Capture the cell that displays the provided text and extract its [X, Y] central coordinate. 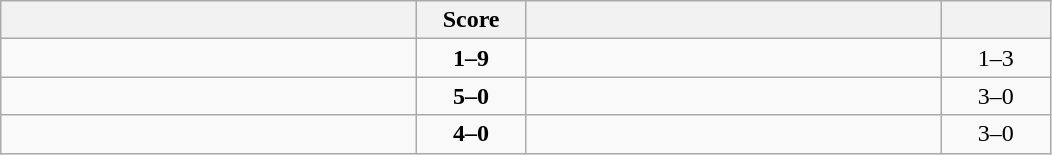
Score [472, 20]
1–9 [472, 58]
4–0 [472, 134]
1–3 [996, 58]
5–0 [472, 96]
